Determine the (X, Y) coordinate at the center of the cell enclosing the given text.  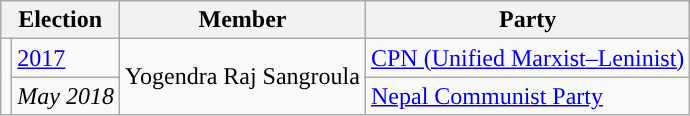
CPN (Unified Marxist–Leninist) (527, 58)
Member (243, 20)
Nepal Communist Party (527, 96)
May 2018 (66, 96)
Party (527, 20)
Election (60, 20)
Yogendra Raj Sangroula (243, 77)
2017 (66, 58)
